Locate the cell with the specified text and output its [x, y] center coordinate. 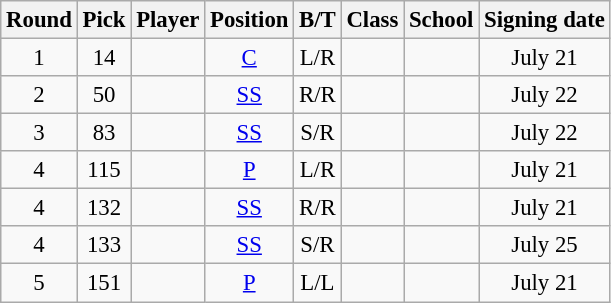
132 [104, 208]
151 [104, 283]
Signing date [545, 20]
3 [39, 133]
C [250, 58]
115 [104, 170]
Pick [104, 20]
2 [39, 95]
50 [104, 95]
Player [168, 20]
Position [250, 20]
School [442, 20]
L/L [318, 283]
14 [104, 58]
B/T [318, 20]
1 [39, 58]
Round [39, 20]
July 25 [545, 245]
133 [104, 245]
5 [39, 283]
83 [104, 133]
Class [372, 20]
